Return the (x, y) coordinate for the center point of the cell that contains the specified text.  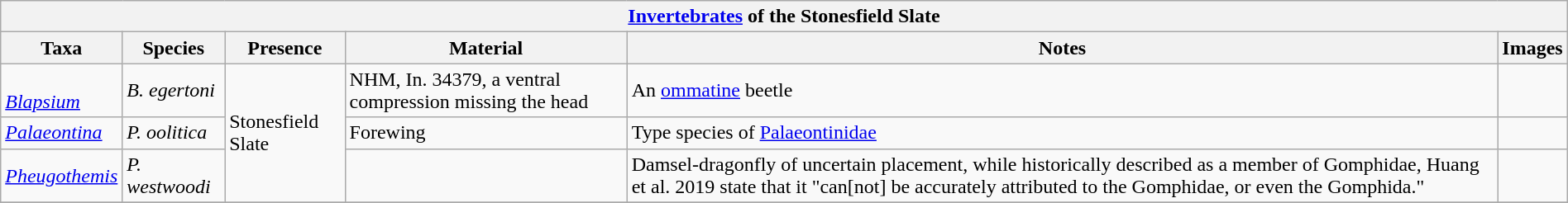
Presence (284, 48)
NHM, In. 34379, a ventral compression missing the head (486, 91)
B. egertoni (174, 91)
Notes (1062, 48)
Pheugothemis (61, 175)
Forewing (486, 133)
P. oolitica (174, 133)
Type species of Palaeontinidae (1062, 133)
Blapsium (61, 91)
Taxa (61, 48)
Palaeontina (61, 133)
An ommatine beetle (1062, 91)
P. westwoodi (174, 175)
Species (174, 48)
Material (486, 48)
Images (1532, 48)
Invertebrates of the Stonesfield Slate (784, 17)
Stonesfield Slate (284, 133)
